From the cell containing the given text, extract its center point as (X, Y) coordinate. 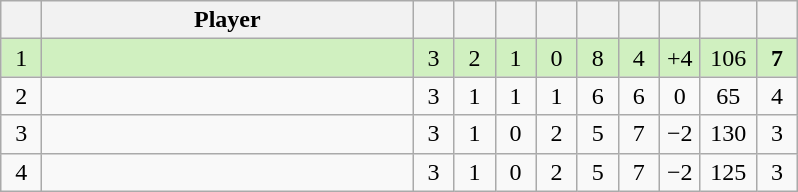
65 (728, 96)
130 (728, 134)
106 (728, 58)
8 (598, 58)
125 (728, 172)
+4 (680, 58)
Player (228, 20)
